Capture the cell that displays the provided text and extract its (X, Y) central coordinate. 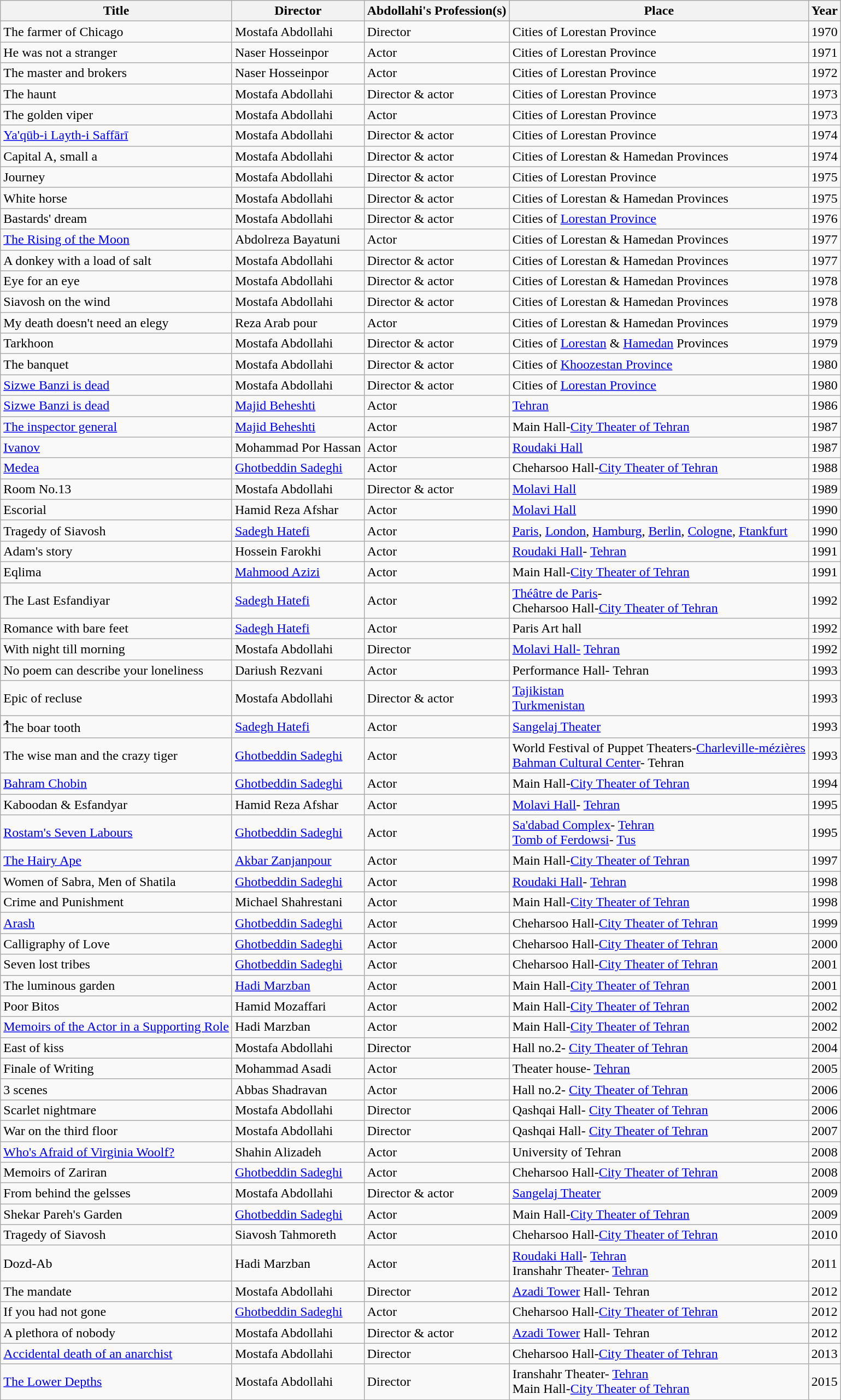
The Last Esfandiyar (116, 600)
Dariush Rezvani (298, 670)
Place (659, 11)
Akbar Zanjanpour (298, 861)
Roudaki Hall (659, 447)
Finale of Writing (116, 1068)
The mandate (116, 1291)
The master and brokers (116, 73)
Theater house- Tehran (659, 1068)
Performance Hall- Tehran (659, 670)
Journey (116, 177)
Tarkhoon (116, 344)
University of Tehran (659, 1152)
Abdollahi's Profession(s) (437, 11)
Memoirs of the Actor in a Supporting Role (116, 1027)
Kaboodan & Esfandyar (116, 805)
Paris, London, Hamburg, Berlin, Cologne, Ftankfurt (659, 530)
The golden viper (116, 115)
Cities of Khoozestan Province (659, 364)
1972 (824, 73)
Hossein Farokhi (298, 551)
Title (116, 11)
Crime and Punishment (116, 902)
1970 (824, 32)
Mahmood Azizi (298, 572)
The Lower Depths (116, 1382)
2005 (824, 1068)
Bahram Chobin (116, 783)
Romance with bare feet (116, 629)
Roudaki Hall- TehranIranshahr Theater- Tehran (659, 1263)
He was not a stranger (116, 52)
The inspector general (116, 427)
Reza Arab pour (298, 323)
Eqlima (116, 572)
1997 (824, 861)
1999 (824, 923)
Who's Afraid of Virginia Woolf? (116, 1152)
The Hairy Ape (116, 861)
Abdolreza Bayatuni (298, 239)
World Festival of Puppet Theaters-Charleville-mézièresBahman Cultural Center- Tehran (659, 755)
1994 (824, 783)
A plethora of nobody (116, 1333)
The haunt (116, 94)
War on the third floor (116, 1131)
Seven lost tribes (116, 965)
The banquet (116, 364)
Women of Sabra, Men of Shatila (116, 882)
Siavosh Tahmoreth (298, 1235)
Paris Art hall (659, 629)
2010 (824, 1235)
Siavosh on the wind (116, 302)
Mohammad Por Hassan (298, 447)
2015 (824, 1382)
The luminous garden (116, 985)
Memoirs of Zariran (116, 1173)
No poem can describe your loneliness (116, 670)
Capital A, small a (116, 156)
Shekar Pareh's Garden (116, 1214)
Ivanov (116, 447)
Scarlet nightmare (116, 1110)
White horse (116, 198)
Théâtre de Paris-Cheharsoo Hall-City Theater of Tehran (659, 600)
East of kiss (116, 1048)
1971 (824, 52)
Medea (116, 468)
Tehran (659, 406)
With night till morning (116, 649)
Michael Shahrestani (298, 902)
My death doesn't need an elegy (116, 323)
Escorial (116, 510)
Calligraphy of Love (116, 944)
1986 (824, 406)
A donkey with a load of salt (116, 261)
2013 (824, 1354)
From behind the gelsses (116, 1194)
Eye for an eye (116, 281)
ُُThe boar tooth (116, 727)
Room No.13 (116, 489)
The farmer of Chicago (116, 32)
If you had not gone (116, 1312)
Accidental death of an anarchist (116, 1354)
Dozd-Ab (116, 1263)
Mohammad Asadi (298, 1068)
Epic of recluse (116, 698)
Adam's story (116, 551)
1976 (824, 218)
Abbas Shadravan (298, 1089)
Shahin Alizadeh (298, 1152)
1988 (824, 468)
Poor Bitos (116, 1006)
Iranshahr Theater- TehranMain Hall-City Theater of Tehran (659, 1382)
Hamid Mozaffari (298, 1006)
Ya'qūb-i Layth-i Saffārī (116, 135)
The wise man and the crazy tiger (116, 755)
Sa'dabad Complex- TehranTomb of Ferdowsi- Tus (659, 832)
2011 (824, 1263)
Rostam's Seven Labours (116, 832)
2007 (824, 1131)
The Rising of the Moon (116, 239)
Year (824, 11)
Arash (116, 923)
2004 (824, 1048)
Bastards' dream (116, 218)
2000 (824, 944)
TajikistanTurkmenistan (659, 698)
1989 (824, 489)
3 scenes (116, 1089)
